Provide the [X, Y] coordinate of the cell's center where the given text is located.  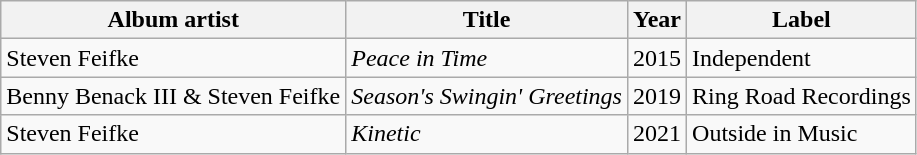
Kinetic [487, 134]
Peace in Time [487, 58]
Independent [802, 58]
Ring Road Recordings [802, 96]
2019 [656, 96]
Label [802, 20]
2021 [656, 134]
Benny Benack III & Steven Feifke [174, 96]
Year [656, 20]
Title [487, 20]
Season's Swingin' Greetings [487, 96]
Outside in Music [802, 134]
Album artist [174, 20]
2015 [656, 58]
